Capture the cell that displays the provided text and extract its [X, Y] central coordinate. 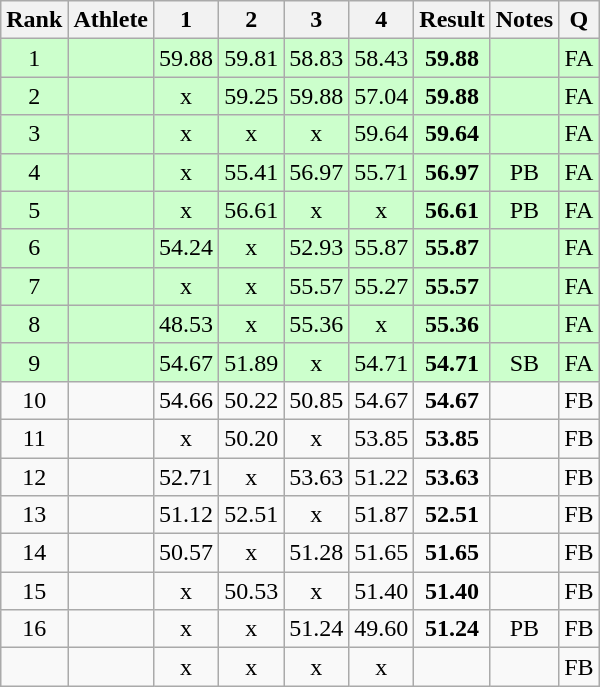
11 [34, 438]
Notes [524, 20]
15 [34, 591]
51.22 [382, 477]
Q [579, 20]
59.81 [252, 58]
51.12 [186, 515]
Rank [34, 20]
8 [34, 324]
6 [34, 248]
52.93 [316, 248]
54.24 [186, 248]
57.04 [382, 96]
Athlete [111, 20]
12 [34, 477]
SB [524, 362]
49.60 [382, 629]
Result [452, 20]
50.20 [252, 438]
59.25 [252, 96]
7 [34, 286]
50.57 [186, 553]
55.41 [252, 172]
52.71 [186, 477]
50.53 [252, 591]
10 [34, 400]
50.85 [316, 400]
13 [34, 515]
50.22 [252, 400]
54.66 [186, 400]
16 [34, 629]
48.53 [186, 324]
55.71 [382, 172]
55.27 [382, 286]
58.43 [382, 58]
14 [34, 553]
51.28 [316, 553]
51.87 [382, 515]
9 [34, 362]
51.89 [252, 362]
5 [34, 210]
58.83 [316, 58]
